Find where the given text appears and provide that cell's center as [x, y] coordinate. 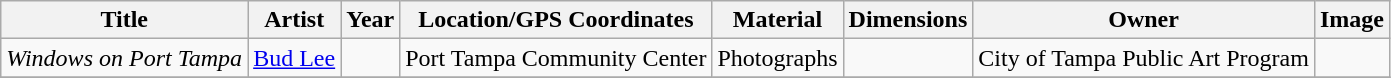
Owner [1144, 20]
Dimensions [908, 20]
Photographs [778, 58]
Location/GPS Coordinates [556, 20]
Title [124, 20]
Image [1352, 20]
Year [370, 20]
Material [778, 20]
Bud Lee [294, 58]
City of Tampa Public Art Program [1144, 58]
Port Tampa Community Center [556, 58]
Artist [294, 20]
Windows on Port Tampa [124, 58]
